Extract the [x, y] coordinate from the center of the cell holding the provided text.  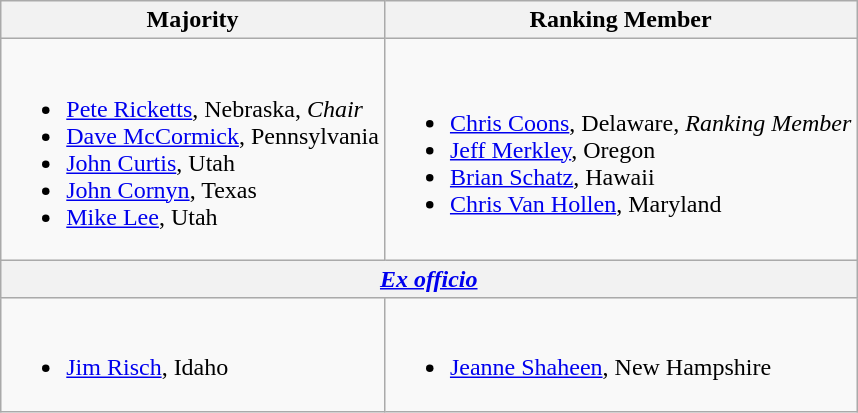
Chris Coons, Delaware, Ranking MemberJeff Merkley, OregonBrian Schatz, HawaiiChris Van Hollen, Maryland [620, 150]
Pete Ricketts, Nebraska, ChairDave McCormick, PennsylvaniaJohn Curtis, UtahJohn Cornyn, TexasMike Lee, Utah [193, 150]
Ex officio [429, 279]
Ranking Member [620, 20]
Jeanne Shaheen, New Hampshire [620, 354]
Jim Risch, Idaho [193, 354]
Majority [193, 20]
